Return (x, y) of the center of cell containing provided text 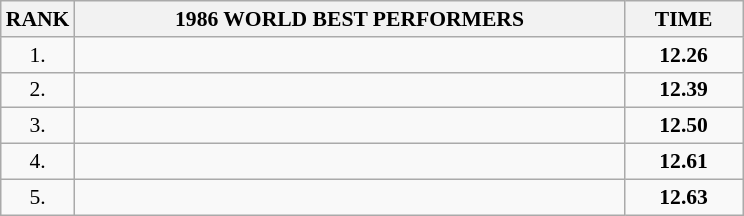
12.50 (684, 126)
3. (38, 126)
RANK (38, 19)
12.39 (684, 90)
4. (38, 162)
TIME (684, 19)
5. (38, 197)
1. (38, 55)
12.63 (684, 197)
12.26 (684, 55)
2. (38, 90)
12.61 (684, 162)
1986 WORLD BEST PERFORMERS (349, 19)
